Locate the cell with the specified text and output its (x, y) center coordinate. 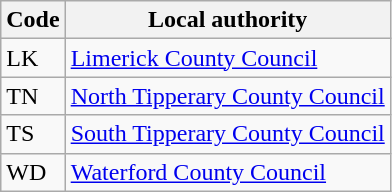
Local authority (228, 20)
LK (33, 58)
TN (33, 96)
TS (33, 134)
WD (33, 172)
Limerick County Council (228, 58)
South Tipperary County Council (228, 134)
Waterford County Council (228, 172)
Code (33, 20)
North Tipperary County Council (228, 96)
